Determine the (X, Y) coordinate at the center of the cell enclosing the given text.  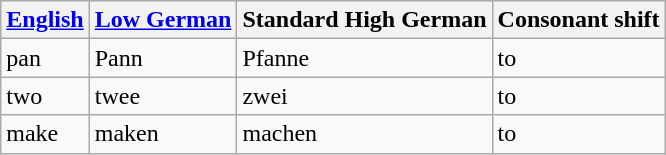
machen (364, 134)
make (45, 134)
English (45, 20)
two (45, 96)
zwei (364, 96)
Low German (163, 20)
Consonant shift (578, 20)
pan (45, 58)
maken (163, 134)
twee (163, 96)
Pann (163, 58)
Standard High German (364, 20)
Pfanne (364, 58)
